Provide the (x, y) coordinate of the cell's center where the given text is located.  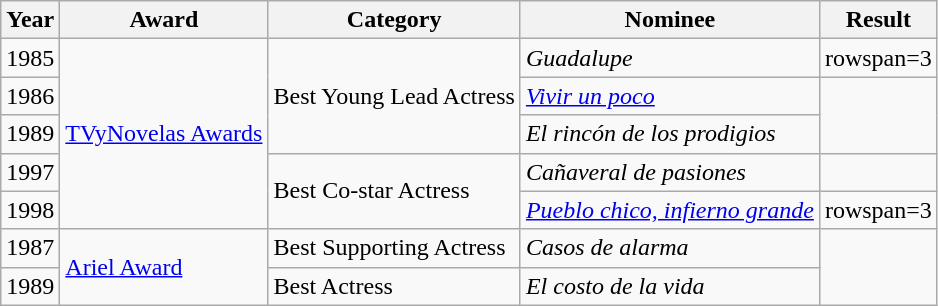
1985 (30, 58)
Cañaveral de pasiones (670, 172)
Best Co-star Actress (394, 191)
Pueblo chico, infierno grande (670, 210)
Year (30, 20)
Category (394, 20)
Award (164, 20)
Best Supporting Actress (394, 248)
Nominee (670, 20)
El rincón de los prodigios (670, 134)
Result (878, 20)
TVyNovelas Awards (164, 134)
El costo de la vida (670, 286)
1986 (30, 96)
Best Actress (394, 286)
1998 (30, 210)
Ariel Award (164, 267)
Casos de alarma (670, 248)
Best Young Lead Actress (394, 96)
1997 (30, 172)
1987 (30, 248)
Vivir un poco (670, 96)
Guadalupe (670, 58)
